Identify which cell holds the provided text, then report its (X, Y) central coordinate. 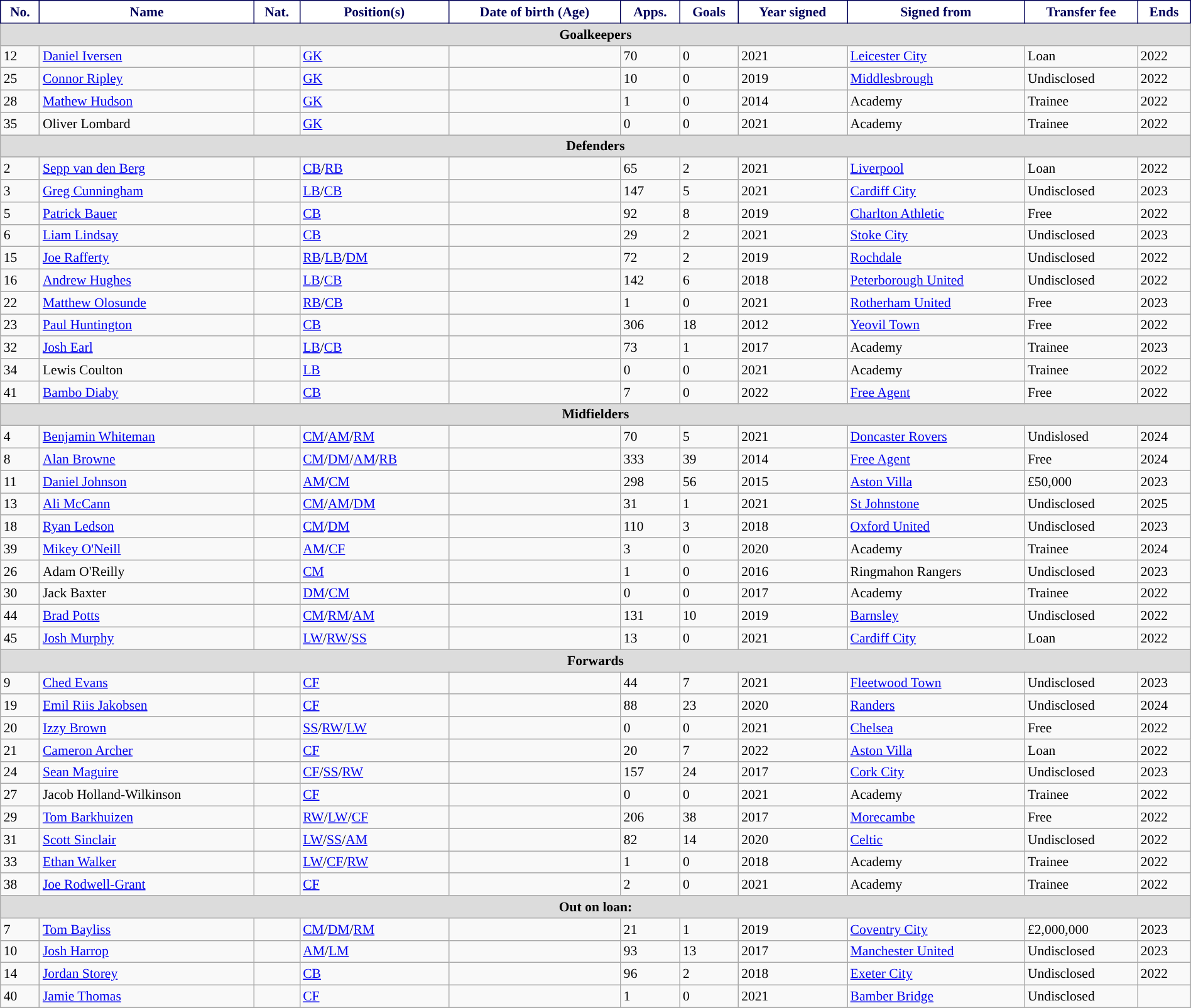
88 (650, 706)
Stoke City (936, 236)
Ethan Walker (147, 862)
Bamber Bridge (936, 997)
306 (650, 325)
19 (20, 706)
25 (20, 79)
CB/RB (374, 169)
Chelsea (936, 728)
12 (20, 57)
32 (20, 348)
Oliver Lombard (147, 124)
Forwards (595, 661)
147 (650, 191)
157 (650, 772)
Tom Bayliss (147, 929)
Cameron Archer (147, 751)
Name (147, 12)
Mathew Hudson (147, 102)
298 (650, 482)
Josh Murphy (147, 639)
LW/CF/RW (374, 862)
Defenders (595, 146)
Matthew Olosunde (147, 303)
Cork City (936, 772)
9 (20, 683)
LB (374, 370)
Ringmahon Rangers (936, 572)
Barnsley (936, 616)
28 (20, 102)
Patrick Bauer (147, 214)
2012 (793, 325)
Izzy Brown (147, 728)
St Johnstone (936, 504)
Josh Harrop (147, 951)
Adam O'Reilly (147, 572)
Year signed (793, 12)
Transfer fee (1081, 12)
CM/RM/AM (374, 616)
Jamie Thomas (147, 997)
Liverpool (936, 169)
4 (20, 437)
Lewis Coulton (147, 370)
27 (20, 795)
CM/DM (374, 527)
CM/AM/DM (374, 504)
Signed from (936, 12)
Paul Huntington (147, 325)
Oxford United (936, 527)
11 (20, 482)
Manchester United (936, 951)
Charlton Athletic (936, 214)
40 (20, 997)
96 (650, 974)
CM/AM/RM (374, 437)
RB/CB (374, 303)
AM/LM (374, 951)
65 (650, 169)
£2,000,000 (1081, 929)
82 (650, 840)
Greg Cunningham (147, 191)
Tom Barkhuizen (147, 818)
Rochdale (936, 258)
AM/CM (374, 482)
Connor Ripley (147, 79)
CM/DM/RM (374, 929)
Andrew Hughes (147, 281)
Date of birth (Age) (534, 12)
Jack Baxter (147, 593)
110 (650, 527)
No. (20, 12)
26 (20, 572)
41 (20, 393)
Position(s) (374, 12)
Peterborough United (936, 281)
Goals (709, 12)
2016 (793, 572)
LW/RW/SS (374, 639)
Goalkeepers (595, 35)
CM/DM/AM/RB (374, 460)
Ryan Ledson (147, 527)
Out on loan: (595, 907)
Mikey O'Neill (147, 549)
131 (650, 616)
CF/SS/RW (374, 772)
142 (650, 281)
Coventry City (936, 929)
Morecambe (936, 818)
Ched Evans (147, 683)
£50,000 (1081, 482)
Midfielders (595, 415)
73 (650, 348)
2015 (793, 482)
Yeovil Town (936, 325)
Scott Sinclair (147, 840)
RW/LW/CF (374, 818)
Exeter City (936, 974)
Joe Rodwell-Grant (147, 885)
Ends (1164, 12)
LW/SS/AM (374, 840)
92 (650, 214)
56 (709, 482)
RB/LB/DM (374, 258)
93 (650, 951)
Middlesbrough (936, 79)
Nat. (276, 12)
Brad Potts (147, 616)
22 (20, 303)
Sean Maguire (147, 772)
Rotherham United (936, 303)
72 (650, 258)
333 (650, 460)
Doncaster Rovers (936, 437)
30 (20, 593)
Randers (936, 706)
Josh Earl (147, 348)
34 (20, 370)
Daniel Iversen (147, 57)
Sepp van den Berg (147, 169)
Joe Rafferty (147, 258)
Leicester City (936, 57)
35 (20, 124)
SS/RW/LW (374, 728)
AM/CF (374, 549)
Jordan Storey (147, 974)
45 (20, 639)
Undislosed (1081, 437)
Alan Browne (147, 460)
CM (374, 572)
Daniel Johnson (147, 482)
Bambo Diaby (147, 393)
DM/CM (374, 593)
33 (20, 862)
16 (20, 281)
Fleetwood Town (936, 683)
Apps. (650, 12)
206 (650, 818)
Celtic (936, 840)
Ali McCann (147, 504)
Liam Lindsay (147, 236)
Emil Riis Jakobsen (147, 706)
Jacob Holland-Wilkinson (147, 795)
Benjamin Whiteman (147, 437)
2025 (1164, 504)
15 (20, 258)
